Identify which cell holds the provided text, then report its (X, Y) central coordinate. 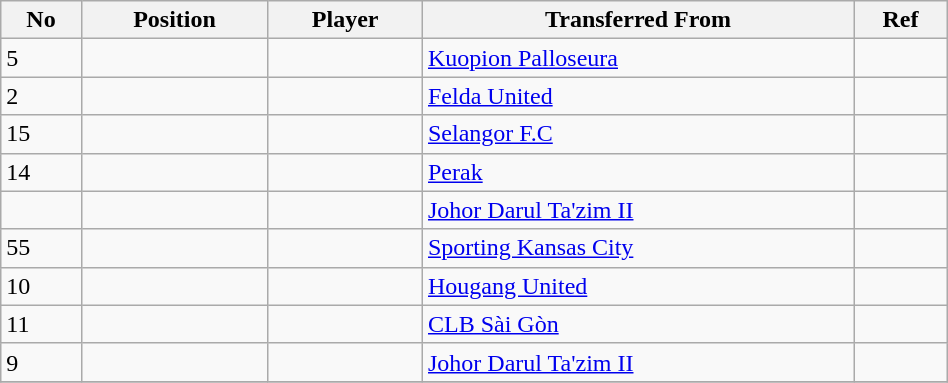
Perak (638, 172)
Hougang United (638, 286)
11 (41, 324)
Transferred From (638, 20)
Felda United (638, 96)
55 (41, 248)
Sporting Kansas City (638, 248)
Player (346, 20)
Kuopion Palloseura (638, 58)
10 (41, 286)
Ref (901, 20)
Selangor F.C (638, 134)
Position (174, 20)
9 (41, 362)
CLB Sài Gòn (638, 324)
No (41, 20)
15 (41, 134)
5 (41, 58)
14 (41, 172)
2 (41, 96)
